For the text-containing cell, return its midpoint in [x, y] coordinate format. 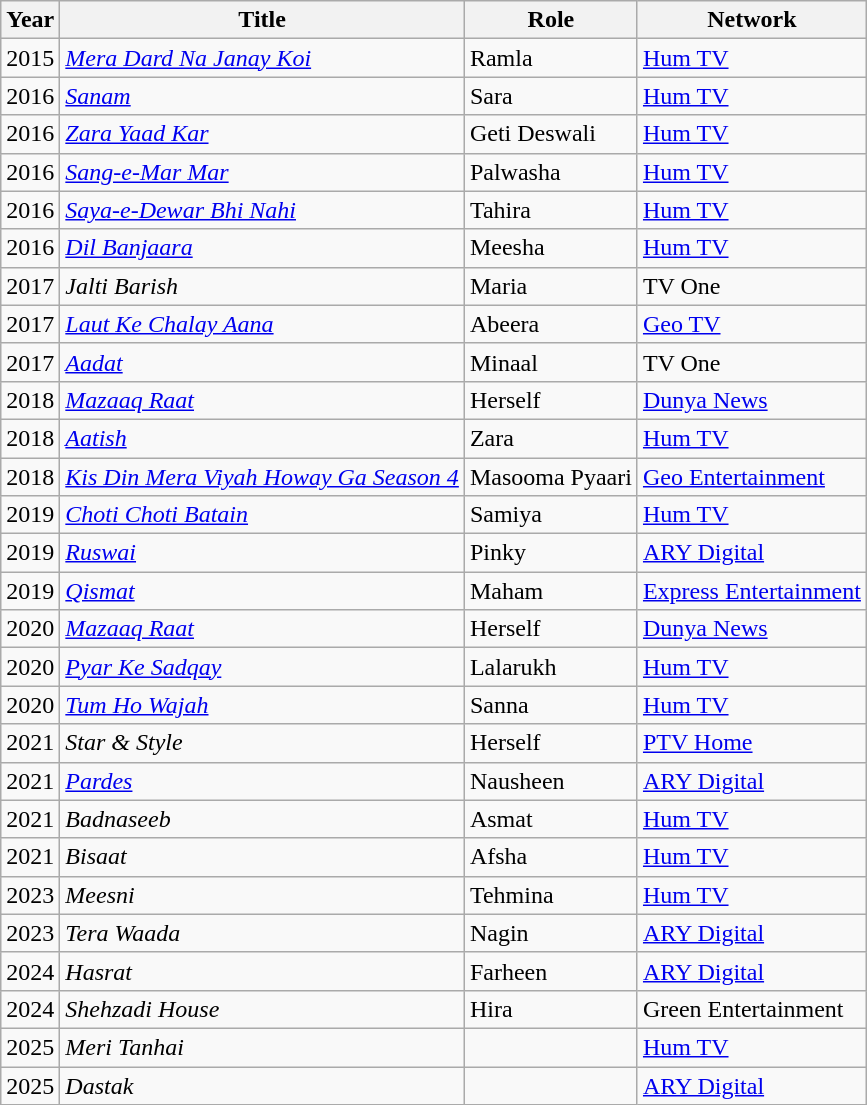
Express Entertainment [752, 591]
Aatish [262, 438]
Pinky [550, 553]
Choti Choti Batain [262, 515]
Qismat [262, 591]
Mera Dard Na Janay Koi [262, 58]
Dastak [262, 1085]
Aadat [262, 362]
Minaal [550, 362]
Samiya [550, 515]
Asmat [550, 819]
Sara [550, 96]
Tum Ho Wajah [262, 705]
Lalarukh [550, 667]
Maria [550, 286]
Role [550, 20]
Palwasha [550, 172]
Jalti Barish [262, 286]
Geo Entertainment [752, 477]
Year [30, 20]
Title [262, 20]
Meesha [550, 248]
Star & Style [262, 743]
Ruswai [262, 553]
Meri Tanhai [262, 1047]
Nausheen [550, 781]
Maham [550, 591]
Dil Banjaara [262, 248]
Hira [550, 1009]
Zara Yaad Kar [262, 134]
Shehzadi House [262, 1009]
Ramla [550, 58]
Sanam [262, 96]
Laut Ke Chalay Aana [262, 324]
Tera Waada [262, 933]
Bisaat [262, 857]
Pyar Ke Sadqay [262, 667]
2015 [30, 58]
Network [752, 20]
Tahira [550, 210]
Saya-e-Dewar Bhi Nahi [262, 210]
Afsha [550, 857]
Tehmina [550, 895]
Hasrat [262, 971]
Pardes [262, 781]
Masooma Pyaari [550, 477]
Zara [550, 438]
Geti Deswali [550, 134]
Farheen [550, 971]
Green Entertainment [752, 1009]
Kis Din Mera Viyah Howay Ga Season 4 [262, 477]
Badnaseeb [262, 819]
PTV Home [752, 743]
Geo TV [752, 324]
Sanna [550, 705]
Sang-e-Mar Mar [262, 172]
Abeera [550, 324]
Meesni [262, 895]
Nagin [550, 933]
